Return (X, Y) of the center of cell containing provided text 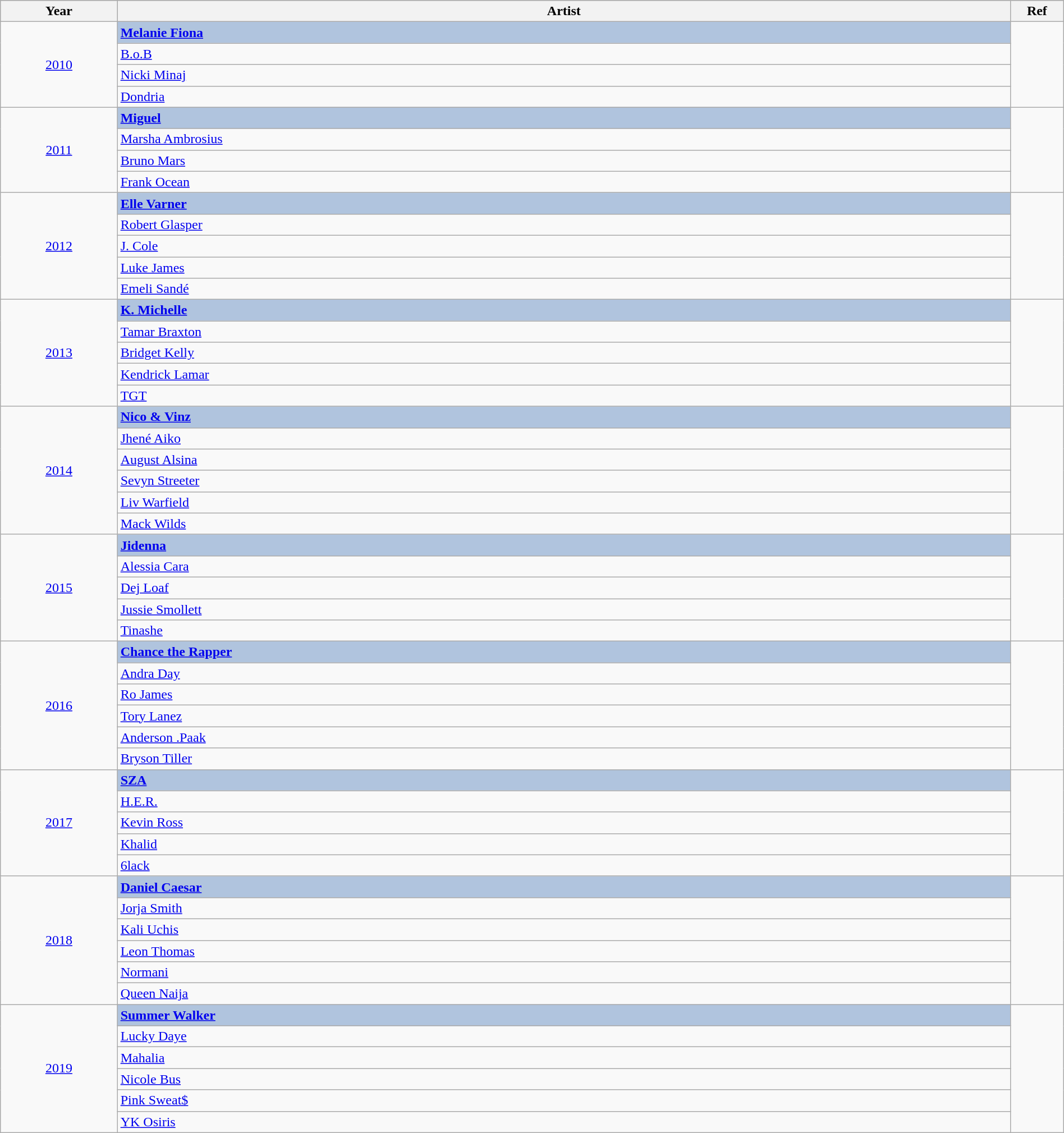
Daniel Caesar (563, 887)
Khalid (563, 844)
B.o.B (563, 54)
Ref (1037, 11)
SZA (563, 780)
Pink Sweat$ (563, 1100)
Robert Glasper (563, 224)
Dondria (563, 97)
Leon Thomas (563, 951)
2012 (59, 246)
Artist (563, 11)
Kali Uchis (563, 929)
August Alsina (563, 460)
Bruno Mars (563, 160)
Tinashe (563, 631)
2019 (59, 1068)
Emeli Sandé (563, 289)
Mahalia (563, 1058)
2017 (59, 823)
Anderson .Paak (563, 737)
Andra Day (563, 673)
Nico & Vinz (563, 417)
Frank Ocean (563, 182)
Marsha Ambrosius (563, 139)
Queen Naija (563, 994)
Jhené Aiko (563, 438)
Alessia Cara (563, 566)
Lucky Daye (563, 1036)
Elle Varner (563, 203)
YK Osiris (563, 1122)
H.E.R. (563, 801)
Mack Wilds (563, 524)
6lack (563, 865)
Normani (563, 973)
2014 (59, 470)
2018 (59, 940)
Kendrick Lamar (563, 374)
Bryson Tiller (563, 759)
K. Michelle (563, 310)
TGT (563, 396)
Summer Walker (563, 1015)
Jidenna (563, 545)
Jussie Smollett (563, 609)
Miguel (563, 118)
Ro James (563, 695)
2011 (59, 150)
Kevin Ross (563, 823)
2015 (59, 588)
Nicki Minaj (563, 75)
Sevyn Streeter (563, 481)
Luke James (563, 268)
Jorja Smith (563, 908)
Bridget Kelly (563, 353)
Dej Loaf (563, 588)
Nicole Bus (563, 1079)
Chance the Rapper (563, 652)
2016 (59, 705)
Melanie Fiona (563, 33)
Tamar Braxton (563, 332)
Liv Warfield (563, 502)
J. Cole (563, 246)
2013 (59, 353)
Year (59, 11)
2010 (59, 65)
Tory Lanez (563, 716)
